Return the [x, y] coordinate for the center point of the cell that contains the specified text.  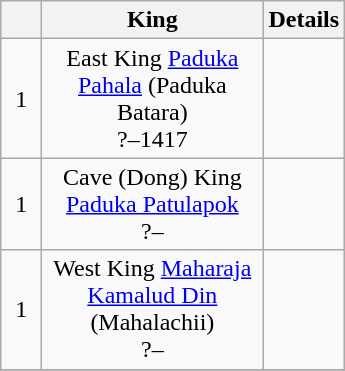
King [152, 20]
West King Maharaja Kamalud Din (Mahalachii) ?– [152, 310]
Details [304, 20]
East King Paduka Pahala (Paduka Batara) ?–1417 [152, 98]
Cave (Dong) King Paduka Patulapok ?– [152, 204]
